Determine the (X, Y) coordinate at the center of the cell enclosing the given text.  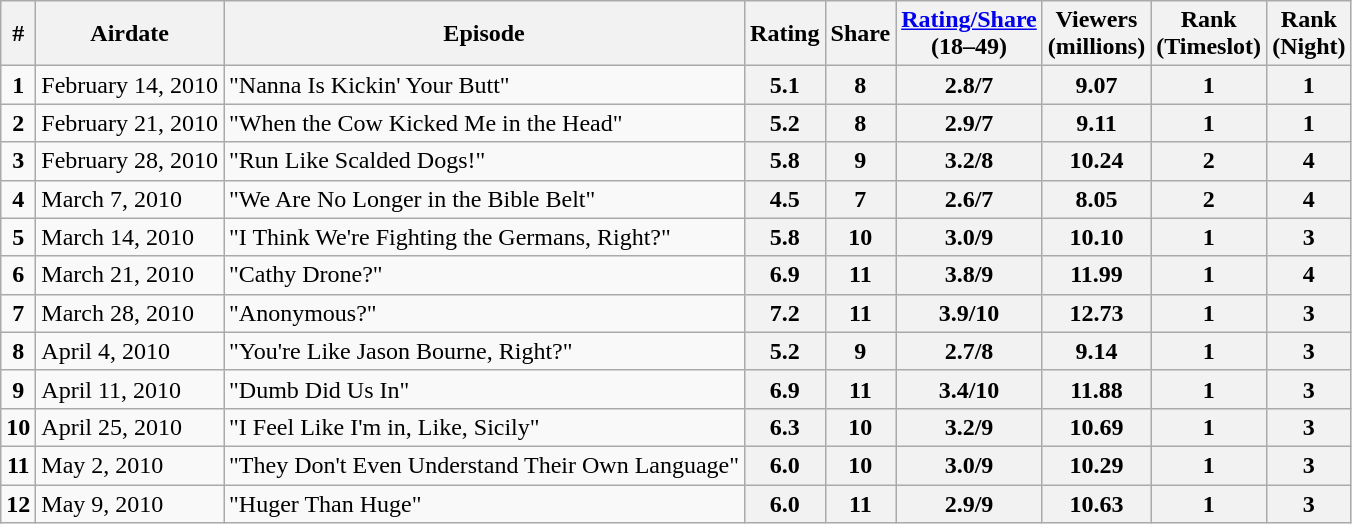
"Nanna Is Kickin' Your Butt" (484, 85)
10.29 (1096, 465)
2.7/8 (970, 351)
Rank(Timeslot) (1209, 34)
6 (18, 275)
3.4/10 (970, 389)
"They Don't Even Understand Their Own Language" (484, 465)
8.05 (1096, 199)
"I Think We're Fighting the Germans, Right?" (484, 237)
3.8/9 (970, 275)
March 21, 2010 (130, 275)
"Anonymous?" (484, 313)
12 (18, 503)
5 (18, 237)
4.5 (785, 199)
Rank(Night) (1309, 34)
May 2, 2010 (130, 465)
11.88 (1096, 389)
3.9/10 (970, 313)
May 9, 2010 (130, 503)
"When the Cow Kicked Me in the Head" (484, 123)
"We Are No Longer in the Bible Belt" (484, 199)
March 28, 2010 (130, 313)
7.2 (785, 313)
February 21, 2010 (130, 123)
12.73 (1096, 313)
"I Feel Like I'm in, Like, Sicily" (484, 427)
6.3 (785, 427)
Airdate (130, 34)
Episode (484, 34)
April 11, 2010 (130, 389)
"Cathy Drone?" (484, 275)
2.6/7 (970, 199)
April 25, 2010 (130, 427)
3.2/9 (970, 427)
# (18, 34)
April 4, 2010 (130, 351)
2.9/7 (970, 123)
Rating/Share(18–49) (970, 34)
March 7, 2010 (130, 199)
9.11 (1096, 123)
February 28, 2010 (130, 161)
11.99 (1096, 275)
10.69 (1096, 427)
"You're Like Jason Bourne, Right?" (484, 351)
"Huger Than Huge" (484, 503)
Rating (785, 34)
"Run Like Scalded Dogs!" (484, 161)
February 14, 2010 (130, 85)
Share (860, 34)
March 14, 2010 (130, 237)
10.24 (1096, 161)
10.63 (1096, 503)
10.10 (1096, 237)
5.1 (785, 85)
9.07 (1096, 85)
Viewers(millions) (1096, 34)
2.9/9 (970, 503)
9.14 (1096, 351)
"Dumb Did Us In" (484, 389)
3.2/8 (970, 161)
2.8/7 (970, 85)
